Scan for the cell matching the given text and deliver its [X, Y] coordinate at center. 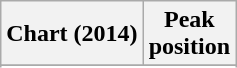
Chart (2014) [72, 34]
Peakposition [189, 34]
